Search for the cell housing the specified text and yield its [x, y] center coordinate. 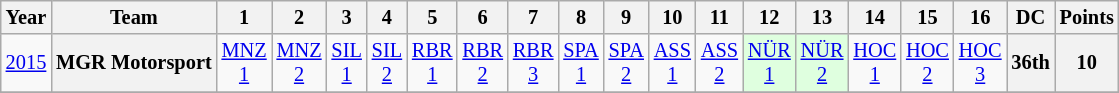
ASS2 [720, 63]
SPA2 [626, 63]
ASS1 [672, 63]
SIL2 [387, 63]
7 [533, 17]
2015 [26, 63]
SIL1 [347, 63]
MNZ1 [244, 63]
16 [980, 17]
4 [387, 17]
MNZ2 [300, 63]
Team [134, 17]
SPA1 [580, 63]
MGR Motorsport [134, 63]
HOC1 [874, 63]
36th [1030, 63]
9 [626, 17]
HOC3 [980, 63]
12 [770, 17]
11 [720, 17]
14 [874, 17]
Year [26, 17]
13 [822, 17]
RBR3 [533, 63]
6 [482, 17]
HOC2 [928, 63]
2 [300, 17]
NÜR1 [770, 63]
5 [432, 17]
NÜR2 [822, 63]
3 [347, 17]
Points [1087, 17]
15 [928, 17]
RBR2 [482, 63]
1 [244, 17]
RBR1 [432, 63]
DC [1030, 17]
8 [580, 17]
